Pinpoint the cell where the given text exists, returning its [x, y] midpoint coordinate. 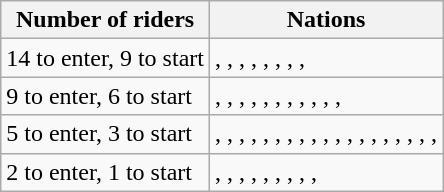
Number of riders [106, 20]
, , , , , , , , , , , , , , , , , , , [326, 134]
2 to enter, 1 to start [106, 172]
, , , , , , , , [326, 58]
14 to enter, 9 to start [106, 58]
5 to enter, 3 to start [106, 134]
Nations [326, 20]
9 to enter, 6 to start [106, 96]
, , , , , , , , , [326, 172]
, , , , , , , , , , , [326, 96]
